Locate the cell with the specified text and output its [X, Y] center coordinate. 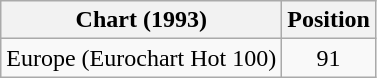
91 [329, 58]
Position [329, 20]
Europe (Eurochart Hot 100) [142, 58]
Chart (1993) [142, 20]
